Detect which cell encompasses the target text, then output its [x, y] center coordinate. 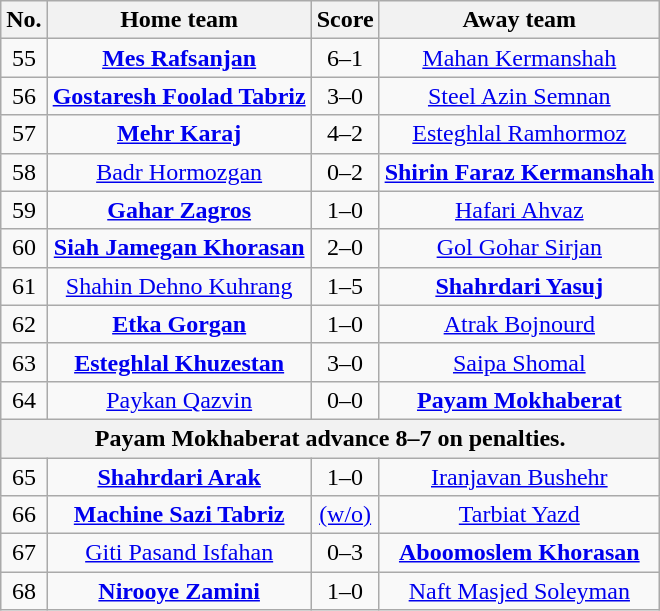
Home team [179, 20]
Gostaresh Foolad Tabriz [179, 96]
58 [24, 172]
68 [24, 591]
Hafari Ahvaz [519, 210]
60 [24, 248]
Etka Gorgan [179, 324]
Esteghlal Khuzestan [179, 362]
Shirin Faraz Kermanshah [519, 172]
Paykan Qazvin [179, 400]
Shahrdari Yasuj [519, 286]
Score [345, 20]
65 [24, 477]
Mes Rafsanjan [179, 58]
Shahin Dehno Kuhrang [179, 286]
Mehr Karaj [179, 134]
Aboomoslem Khorasan [519, 553]
Mahan Kermanshah [519, 58]
Gahar Zagros [179, 210]
0–0 [345, 400]
Tarbiat Yazd [519, 515]
Nirooye Zamini [179, 591]
67 [24, 553]
62 [24, 324]
6–1 [345, 58]
4–2 [345, 134]
Payam Mokhaberat advance 8–7 on penalties. [330, 438]
64 [24, 400]
Away team [519, 20]
Gol Gohar Sirjan [519, 248]
2–0 [345, 248]
56 [24, 96]
Steel Azin Semnan [519, 96]
1–5 [345, 286]
No. [24, 20]
Payam Mokhaberat [519, 400]
Esteghlal Ramhormoz [519, 134]
Badr Hormozgan [179, 172]
Siah Jamegan Khorasan [179, 248]
59 [24, 210]
Atrak Bojnourd [519, 324]
Giti Pasand Isfahan [179, 553]
0–2 [345, 172]
66 [24, 515]
55 [24, 58]
Iranjavan Bushehr [519, 477]
57 [24, 134]
61 [24, 286]
63 [24, 362]
Naft Masjed Soleyman [519, 591]
0–3 [345, 553]
Machine Sazi Tabriz [179, 515]
(w/o) [345, 515]
Shahrdari Arak [179, 477]
Saipa Shomal [519, 362]
